Scan for the cell matching the given text and deliver its [X, Y] coordinate at center. 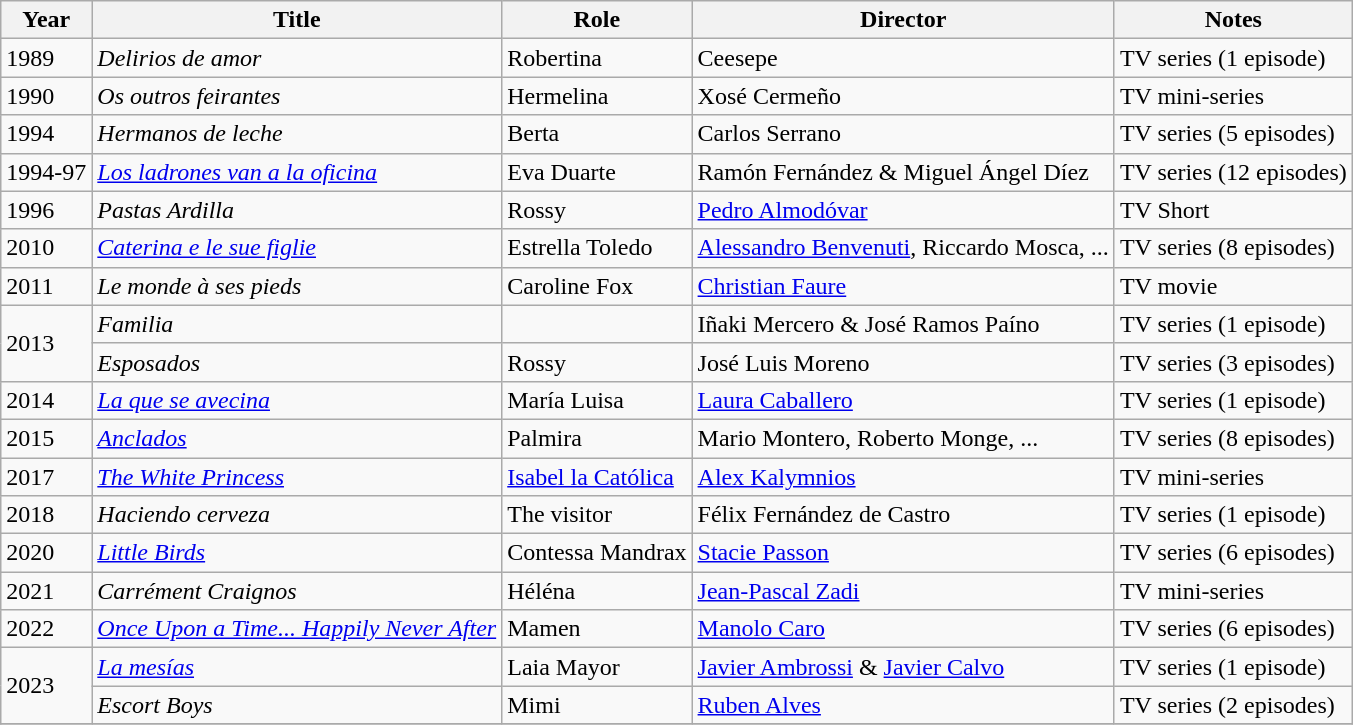
2018 [46, 515]
2010 [46, 248]
Carrément Craignos [297, 591]
TV series (2 episodes) [1233, 705]
Mamen [597, 629]
Hermanos de leche [297, 134]
Robertina [597, 58]
Eva Duarte [597, 172]
Once Upon a Time... Happily Never After [297, 629]
Jean-Pascal Zadi [903, 591]
Hermelina [597, 96]
TV series (5 episodes) [1233, 134]
Manolo Caro [903, 629]
Christian Faure [903, 286]
1994-97 [46, 172]
TV Short [1233, 210]
2020 [46, 553]
2013 [46, 343]
La que se avecina [297, 400]
Xosé Cermeño [903, 96]
Héléna [597, 591]
The White Princess [297, 477]
Escort Boys [297, 705]
2021 [46, 591]
María Luisa [597, 400]
2014 [46, 400]
TV series (12 episodes) [1233, 172]
Ramón Fernández & Miguel Ángel Díez [903, 172]
1994 [46, 134]
Ceesepe [903, 58]
Anclados [297, 438]
1990 [46, 96]
Los ladrones van a la oficina [297, 172]
2011 [46, 286]
Caroline Fox [597, 286]
Little Birds [297, 553]
Laia Mayor [597, 667]
1996 [46, 210]
Title [297, 20]
Isabel la Católica [597, 477]
Delirios de amor [297, 58]
Le monde à ses pieds [297, 286]
2022 [46, 629]
Year [46, 20]
Role [597, 20]
Esposados [297, 362]
Iñaki Mercero & José Ramos Paíno [903, 324]
Haciendo cerveza [297, 515]
Ruben Alves [903, 705]
Caterina e le sue figlie [297, 248]
Alessandro Benvenuti, Riccardo Mosca, ... [903, 248]
2015 [46, 438]
Director [903, 20]
Os outros feirantes [297, 96]
TV movie [1233, 286]
Carlos Serrano [903, 134]
Javier Ambrossi & Javier Calvo [903, 667]
Pastas Ardilla [297, 210]
Palmira [597, 438]
The visitor [597, 515]
1989 [46, 58]
José Luis Moreno [903, 362]
2023 [46, 686]
Pedro Almodóvar [903, 210]
Contessa Mandrax [597, 553]
Félix Fernández de Castro [903, 515]
Alex Kalymnios [903, 477]
Mimi [597, 705]
Stacie Passon [903, 553]
Familia [297, 324]
Notes [1233, 20]
Estrella Toledo [597, 248]
La mesías [297, 667]
Laura Caballero [903, 400]
Mario Montero, Roberto Monge, ... [903, 438]
2017 [46, 477]
TV series (3 episodes) [1233, 362]
Berta [597, 134]
